Output the (X, Y) coordinate of the center of the cell containing the given text.  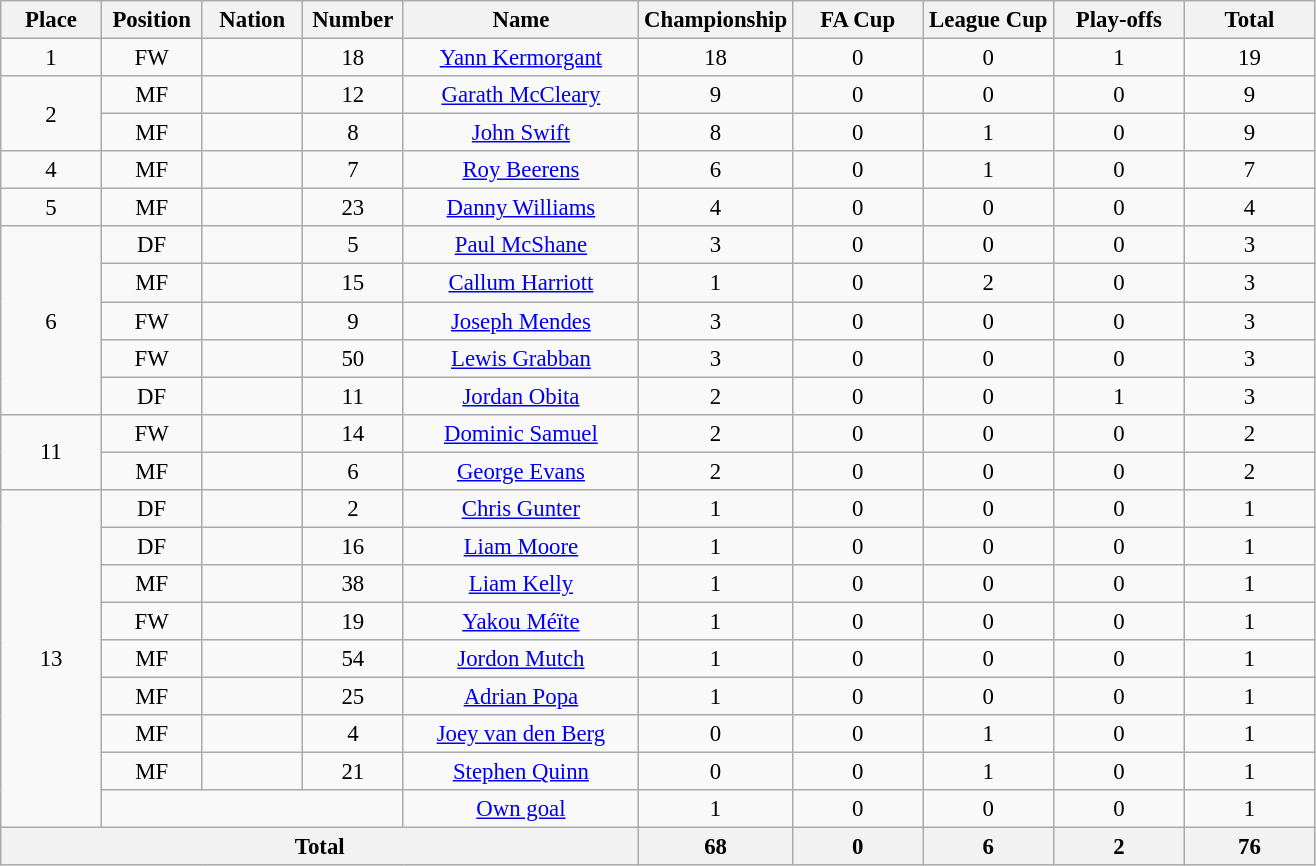
14 (354, 433)
12 (354, 95)
13 (52, 659)
Jordon Mutch (521, 659)
Garath McCleary (521, 95)
FA Cup (858, 20)
Yakou Méïte (521, 621)
Stephen Quinn (521, 772)
Danny Williams (521, 208)
Paul McShane (521, 245)
Jordan Obita (521, 396)
Liam Kelly (521, 584)
Chris Gunter (521, 509)
Yann Kermorgant (521, 58)
John Swift (521, 133)
Joey van den Berg (521, 734)
50 (354, 358)
38 (354, 584)
15 (354, 283)
68 (716, 847)
Liam Moore (521, 546)
21 (354, 772)
Lewis Grabban (521, 358)
Callum Harriott (521, 283)
Nation (252, 20)
25 (354, 697)
Own goal (521, 809)
Number (354, 20)
Dominic Samuel (521, 433)
Adrian Popa (521, 697)
Play-offs (1120, 20)
Position (152, 20)
54 (354, 659)
League Cup (988, 20)
Place (52, 20)
Roy Beerens (521, 170)
23 (354, 208)
16 (354, 546)
Championship (716, 20)
Joseph Mendes (521, 321)
George Evans (521, 471)
76 (1250, 847)
Name (521, 20)
